Pinpoint the cell where the given text exists, returning its (X, Y) midpoint coordinate. 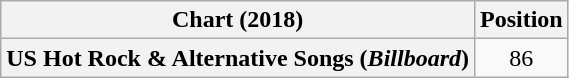
US Hot Rock & Alternative Songs (Billboard) (238, 58)
Chart (2018) (238, 20)
86 (521, 58)
Position (521, 20)
